Extract the (X, Y) coordinate from the center of the cell holding the provided text.  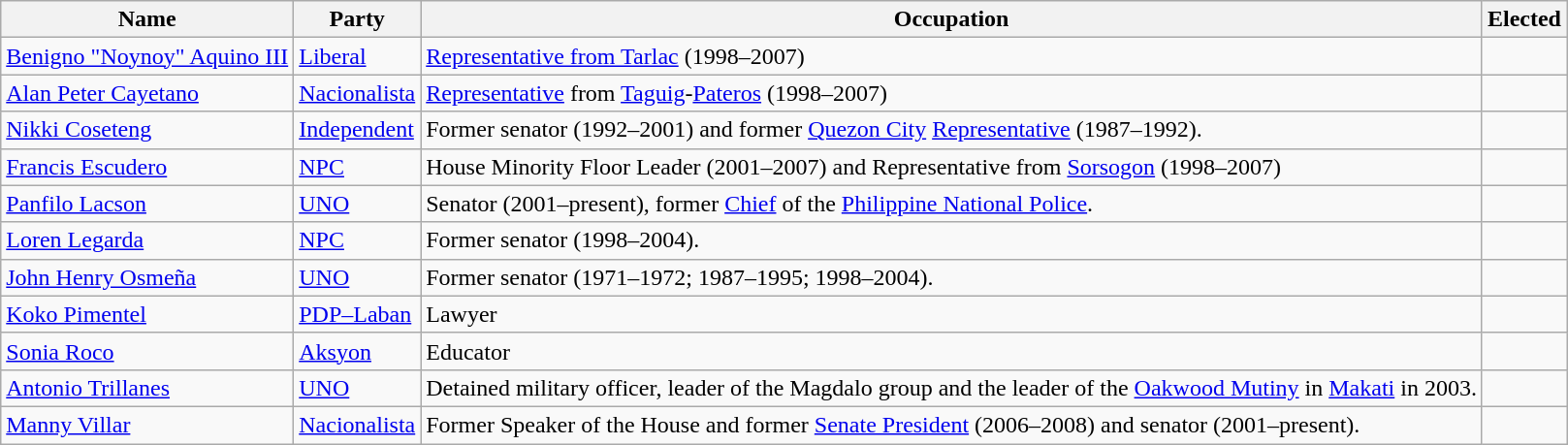
Koko Pimentel (147, 314)
Loren Legarda (147, 240)
Party (357, 19)
Former Speaker of the House and former Senate President (2006–2008) and senator (2001–present). (952, 425)
Independent (357, 130)
Sonia Roco (147, 351)
PDP–Laban (357, 314)
Former senator (1992–2001) and former Quezon City Representative (1987–1992). (952, 130)
House Minority Floor Leader (2001–2007) and Representative from Sorsogon (1998–2007) (952, 167)
Manny Villar (147, 425)
Former senator (1998–2004). (952, 240)
Nikki Coseteng (147, 130)
Liberal (357, 56)
Elected (1524, 19)
Name (147, 19)
Representative from Tarlac (1998–2007) (952, 56)
Francis Escudero (147, 167)
Alan Peter Cayetano (147, 93)
Aksyon (357, 351)
Occupation (952, 19)
Lawyer (952, 314)
Antonio Trillanes (147, 388)
Representative from Taguig-Pateros (1998–2007) (952, 93)
Detained military officer, leader of the Magdalo group and the leader of the Oakwood Mutiny in Makati in 2003. (952, 388)
Former senator (1971–1972; 1987–1995; 1998–2004). (952, 277)
Panfilo Lacson (147, 204)
Benigno "Noynoy" Aquino III (147, 56)
Senator (2001–present), former Chief of the Philippine National Police. (952, 204)
John Henry Osmeña (147, 277)
Educator (952, 351)
